Pinpoint the cell where the given text exists, returning its [X, Y] midpoint coordinate. 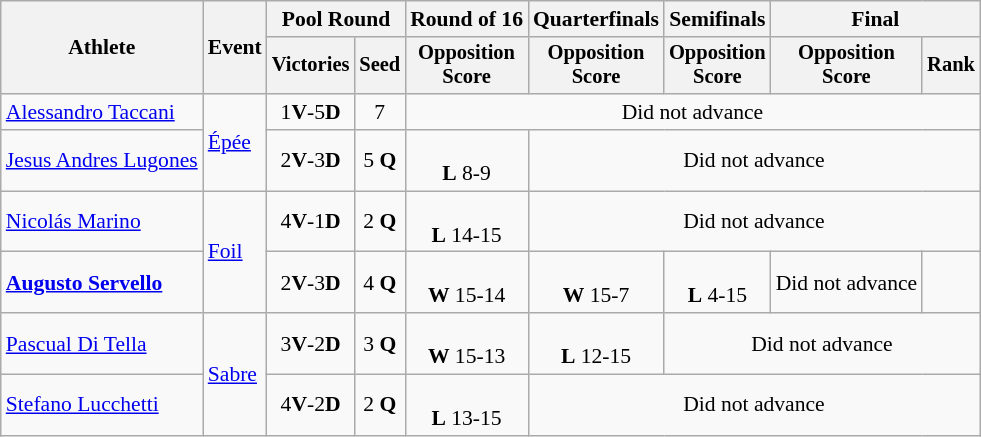
7 [380, 112]
Alessandro Taccani [102, 112]
1V-5D [311, 112]
Épée [235, 142]
4 Q [380, 282]
Seed [380, 66]
Nicolás Marino [102, 222]
Victories [311, 66]
W 15-7 [596, 282]
Event [235, 48]
L 12-15 [596, 344]
Rank [951, 66]
Pool Round [336, 19]
Athlete [102, 48]
W 15-13 [466, 344]
Final [876, 19]
Pascual Di Tella [102, 344]
Foil [235, 252]
5 Q [380, 160]
Stefano Lucchetti [102, 406]
4V-2D [311, 406]
Jesus Andres Lugones [102, 160]
Semifinals [718, 19]
Round of 16 [466, 19]
Augusto Servello [102, 282]
L 14-15 [466, 222]
3V-2D [311, 344]
L 8-9 [466, 160]
W 15-14 [466, 282]
4V-1D [311, 222]
Quarterfinals [596, 19]
L 13-15 [466, 406]
3 Q [380, 344]
Sabre [235, 374]
L 4-15 [718, 282]
